Determine the [x, y] coordinate at the center of the cell enclosing the given text.  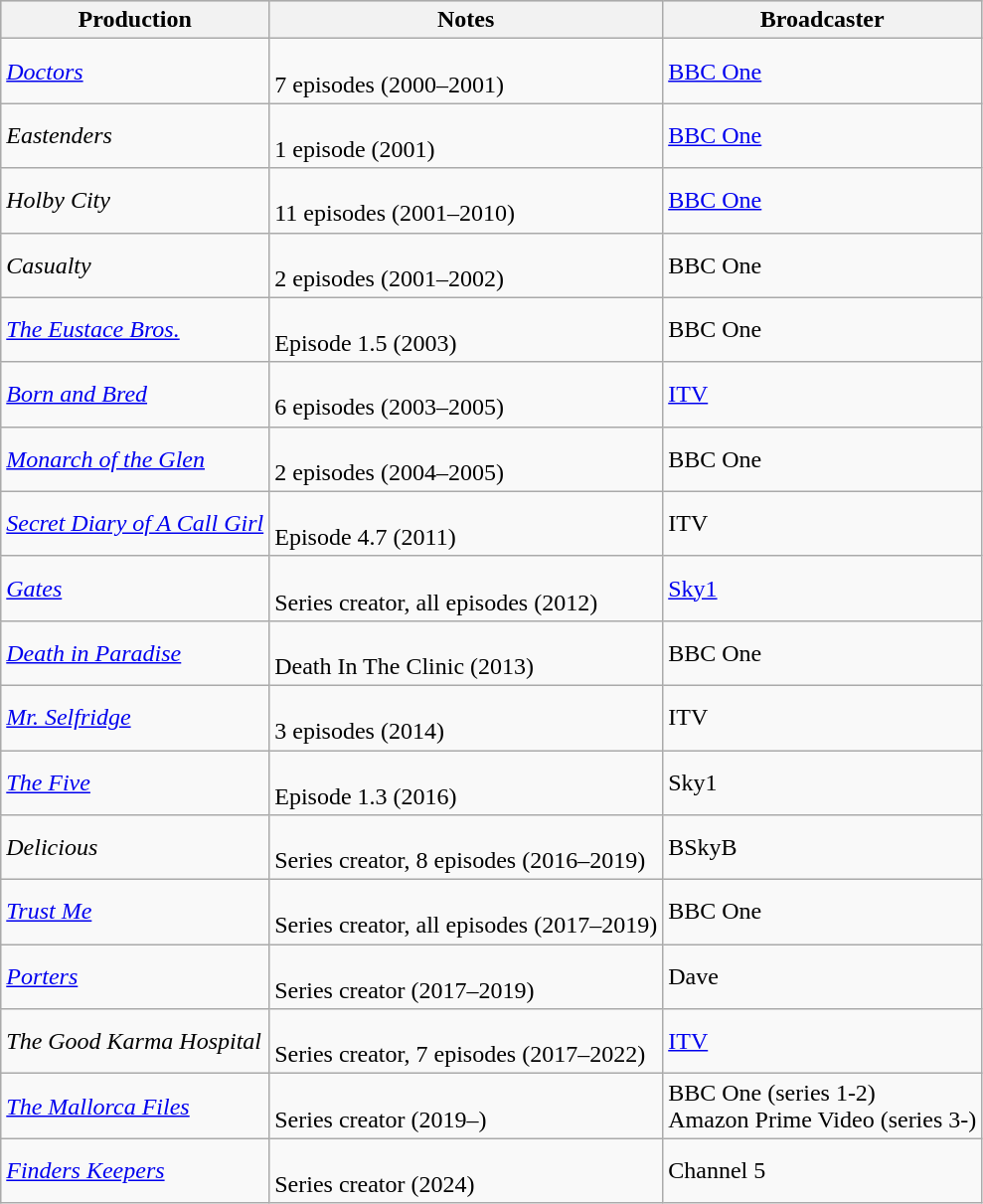
7 episodes (2000–2001) [466, 72]
The Five [135, 781]
Series creator (2019–) [466, 1106]
3 episodes (2014) [466, 718]
Series creator, 8 episodes (2016–2019) [466, 847]
Monarch of the Glen [135, 459]
The Eustace Bros. [135, 330]
Episode 1.3 (2016) [466, 781]
Born and Bred [135, 394]
Holby City [135, 201]
6 episodes (2003–2005) [466, 394]
The Mallorca Files [135, 1106]
The Good Karma Hospital [135, 1042]
BSkyB [823, 847]
11 episodes (2001–2010) [466, 201]
Doctors [135, 72]
Broadcaster [823, 20]
1 episode (2001) [466, 135]
Delicious [135, 847]
Channel 5 [823, 1171]
Eastenders [135, 135]
Death In The Clinic (2013) [466, 652]
Episode 1.5 (2003) [466, 330]
2 episodes (2004–2005) [466, 459]
BBC One (series 1-2)Amazon Prime Video (series 3-) [823, 1106]
Finders Keepers [135, 1171]
Gates [135, 589]
Porters [135, 976]
Series creator, all episodes (2012) [466, 589]
Trust Me [135, 913]
Production [135, 20]
Series creator, all episodes (2017–2019) [466, 913]
Secret Diary of A Call Girl [135, 523]
Mr. Selfridge [135, 718]
Series creator (2024) [466, 1171]
Notes [466, 20]
Series creator (2017–2019) [466, 976]
Death in Paradise [135, 652]
2 episodes (2001–2002) [466, 264]
Series creator, 7 episodes (2017–2022) [466, 1042]
Episode 4.7 (2011) [466, 523]
Casualty [135, 264]
Dave [823, 976]
